Scan for the cell matching the given text and deliver its (X, Y) coordinate at center. 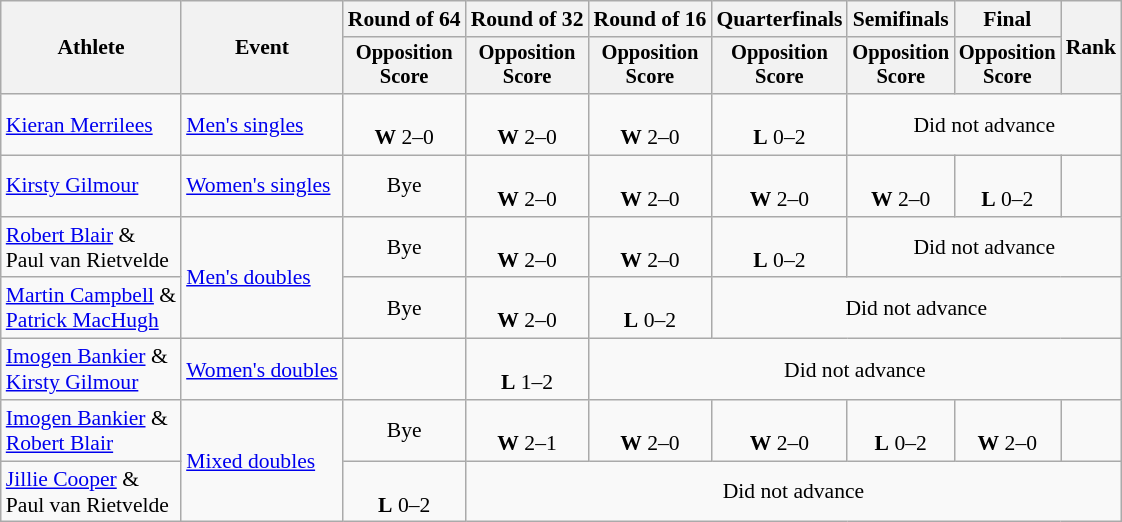
Final (1008, 19)
Kirsty Gilmour (91, 186)
Kieran Merrilees (91, 124)
Martin Campbell &Patrick MacHugh (91, 308)
Men's singles (262, 124)
Event (262, 48)
Semifinals (900, 19)
Round of 16 (650, 19)
Rank (1092, 48)
Robert Blair &Paul van Rietvelde (91, 248)
W 2–1 (528, 430)
Round of 32 (528, 19)
Athlete (91, 48)
Women's doubles (262, 370)
Imogen Bankier &Robert Blair (91, 430)
Men's doubles (262, 278)
L 1–2 (528, 370)
Quarterfinals (779, 19)
Women's singles (262, 186)
Imogen Bankier &Kirsty Gilmour (91, 370)
Round of 64 (404, 19)
Jillie Cooper &Paul van Rietvelde (91, 492)
Mixed doubles (262, 461)
